Capture the cell that displays the provided text and extract its (X, Y) central coordinate. 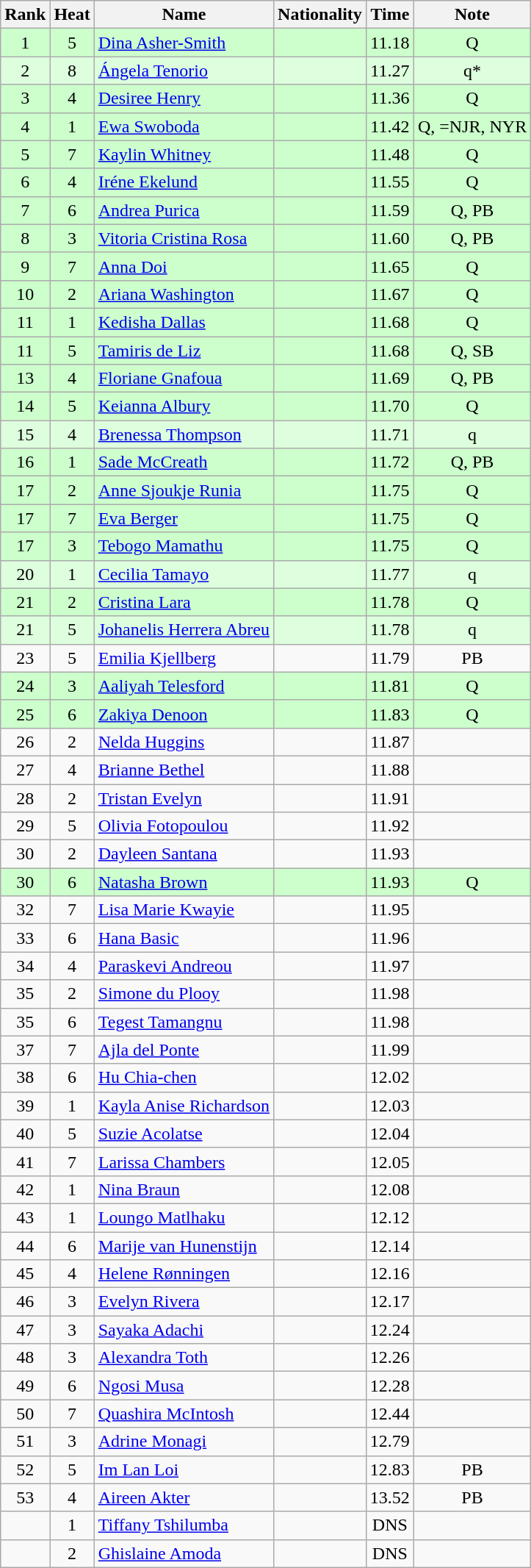
12.03 (389, 1106)
20 (25, 574)
42 (25, 1189)
Cristina Lara (184, 602)
12.05 (389, 1161)
12.16 (389, 1274)
11.18 (389, 43)
44 (25, 1246)
11.55 (389, 182)
11.91 (389, 798)
11.95 (389, 910)
15 (25, 434)
Tamiris de Liz (184, 351)
Iréne Ekelund (184, 182)
Eva Berger (184, 518)
Name (184, 15)
Brenessa Thompson (184, 434)
53 (25, 1497)
Tiffany Tshilumba (184, 1525)
Ariana Washington (184, 294)
40 (25, 1134)
Anne Sjoukje Runia (184, 490)
41 (25, 1161)
38 (25, 1078)
49 (25, 1386)
Loungo Matlhaku (184, 1217)
Note (472, 15)
Olivia Fotopoulou (184, 826)
Floriane Gnafoua (184, 379)
11.70 (389, 407)
Keianna Albury (184, 407)
Ajla del Ponte (184, 1050)
q* (472, 71)
11.60 (389, 238)
Helene Rønningen (184, 1274)
Natasha Brown (184, 882)
Adrine Monagi (184, 1442)
Evelyn Rivera (184, 1302)
11.72 (389, 462)
Quashira McIntosh (184, 1414)
Hana Basic (184, 938)
12.83 (389, 1469)
11.81 (389, 686)
11.42 (389, 126)
Sade McCreath (184, 462)
11.27 (389, 71)
Paraskevi Andreou (184, 966)
Alexandra Toth (184, 1358)
Lisa Marie Kwayie (184, 910)
Heat (72, 15)
11.36 (389, 99)
11.65 (389, 266)
Tebogo Mamathu (184, 546)
29 (25, 826)
Kedisha Dallas (184, 322)
45 (25, 1274)
9 (25, 266)
50 (25, 1414)
Simone du Plooy (184, 994)
Johanelis Herrera Abreu (184, 630)
Vitoria Cristina Rosa (184, 238)
Tristan Evelyn (184, 798)
Nelda Huggins (184, 742)
26 (25, 742)
Tegest Tamangnu (184, 1022)
13 (25, 379)
16 (25, 462)
Desiree Henry (184, 99)
11.87 (389, 742)
Ghislaine Amoda (184, 1553)
34 (25, 966)
12.44 (389, 1414)
Nina Braun (184, 1189)
Ángela Tenorio (184, 71)
Nationality (320, 15)
Dayleen Santana (184, 854)
52 (25, 1469)
23 (25, 658)
12.02 (389, 1078)
12.08 (389, 1189)
33 (25, 938)
Suzie Acolatse (184, 1134)
11.67 (389, 294)
11.99 (389, 1050)
Sayaka Adachi (184, 1330)
12.79 (389, 1442)
Ewa Swoboda (184, 126)
Emilia Kjellberg (184, 658)
12.28 (389, 1386)
Hu Chia-chen (184, 1078)
37 (25, 1050)
11.59 (389, 210)
46 (25, 1302)
13.52 (389, 1497)
43 (25, 1217)
Marije van Hunenstijn (184, 1246)
11.96 (389, 938)
Anna Doi (184, 266)
Q, =NJR, NYR (472, 126)
24 (25, 686)
11.88 (389, 770)
11.48 (389, 154)
47 (25, 1330)
11.97 (389, 966)
Q, SB (472, 351)
32 (25, 910)
25 (25, 714)
Brianne Bethel (184, 770)
Kaylin Whitney (184, 154)
Kayla Anise Richardson (184, 1106)
Andrea Purica (184, 210)
Cecilia Tamayo (184, 574)
Larissa Chambers (184, 1161)
12.14 (389, 1246)
Time (389, 15)
39 (25, 1106)
12.26 (389, 1358)
11.83 (389, 714)
10 (25, 294)
Dina Asher-Smith (184, 43)
27 (25, 770)
48 (25, 1358)
12.24 (389, 1330)
Zakiya Denoon (184, 714)
Im Lan Loi (184, 1469)
11.92 (389, 826)
Aaliyah Telesford (184, 686)
11.71 (389, 434)
Rank (25, 15)
Ngosi Musa (184, 1386)
51 (25, 1442)
12.04 (389, 1134)
28 (25, 798)
11.79 (389, 658)
11.69 (389, 379)
14 (25, 407)
Aireen Akter (184, 1497)
12.17 (389, 1302)
11.77 (389, 574)
12.12 (389, 1217)
